For the text-containing cell, return its midpoint in (x, y) coordinate format. 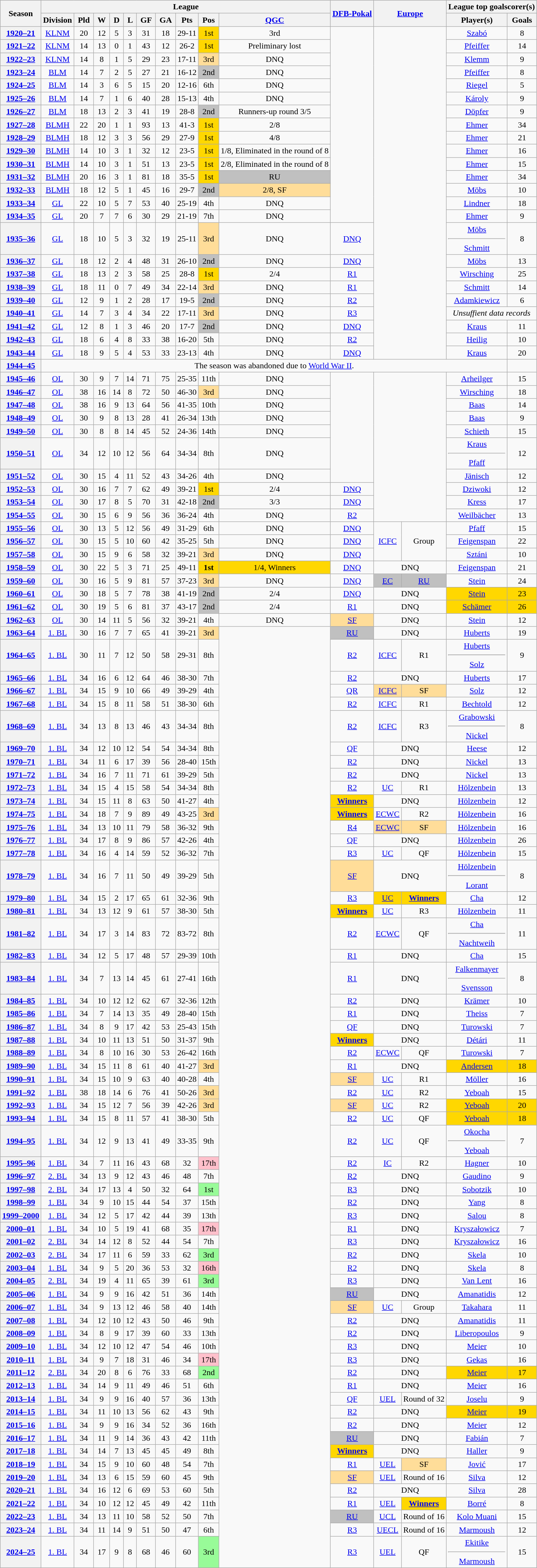
League (186, 7)
2005–06 (21, 1294)
HubertsSolz (477, 655)
83-72 (187, 934)
25-19 (187, 203)
Schmitt (477, 287)
40-28 (187, 1079)
2012–13 (21, 1386)
1957–58 (21, 554)
1958–59 (21, 567)
66 (146, 691)
79 (146, 827)
1923–24 (21, 72)
Pos (208, 20)
Round of 32 (424, 1399)
Klemm (477, 59)
1980–81 (21, 911)
1963–64 (21, 633)
Jänisch (477, 476)
2011–12 (21, 1373)
31-37 (187, 1040)
1998–99 (21, 1202)
36-24 (187, 515)
1/4, Winners (274, 567)
1924–25 (21, 85)
1941–42 (21, 326)
1978–79 (21, 875)
41-3 (187, 124)
1962–63 (21, 620)
2008–09 (21, 1333)
93 (146, 124)
27 (146, 72)
1972–73 (21, 788)
2021–22 (21, 1503)
EkitikeMarmoush (477, 1552)
26-34 (187, 418)
Goals (522, 20)
D (117, 20)
Solz (477, 691)
21-19 (187, 216)
1968–69 (21, 726)
ChaNachtweih (477, 934)
Gaudino (477, 1176)
QR (352, 691)
1997–98 (21, 1189)
43-25 (187, 814)
89 (146, 814)
Adamkiewicz (477, 300)
15-13 (187, 98)
Theiss (477, 1014)
1999–2000 (21, 1216)
Heese (477, 749)
1985–86 (21, 1014)
1996–97 (21, 1176)
1949–50 (21, 431)
2020–21 (21, 1490)
1942–43 (21, 339)
1953–54 (21, 502)
3/3 (274, 502)
78 (146, 594)
UCL (387, 1516)
1971–72 (21, 775)
35-25 (187, 541)
1/8, Eliminated in the round of 8 (274, 151)
Haller (477, 1451)
Marmoush (477, 1529)
46-30 (187, 392)
31-29 (187, 528)
1960–61 (21, 594)
1920–21 (21, 33)
1992–93 (21, 1105)
1983–84 (21, 978)
2013–14 (21, 1399)
2004–05 (21, 1281)
41-35 (187, 405)
Gekas (477, 1359)
Lindner (477, 203)
86 (146, 840)
Pts (187, 20)
GA (166, 20)
1982–83 (21, 956)
R4 (352, 827)
1959–60 (21, 580)
1925–26 (21, 98)
4/8 (274, 138)
2006–07 (21, 1307)
1921–22 (21, 46)
1966–67 (21, 691)
1934–35 (21, 216)
12th (208, 1001)
27-9 (187, 138)
Kolo Muani (477, 1516)
19-5 (187, 300)
Arheilger (477, 379)
67 (166, 1001)
17-7 (187, 326)
2016–17 (21, 1438)
1995–96 (21, 1163)
83 (146, 934)
1945–46 (21, 379)
2010–11 (21, 1359)
IC (387, 1163)
Kress (477, 502)
2015–16 (21, 1425)
1988–89 (21, 1053)
L (130, 20)
Heilig (477, 339)
2/8 (274, 124)
25-35 (187, 379)
Fabián (477, 1438)
75 (166, 379)
1994–95 (21, 1141)
1970–71 (21, 762)
1951–52 (21, 476)
1937–38 (21, 274)
1936–37 (21, 261)
22-14 (187, 287)
1926–27 (21, 111)
2018–19 (21, 1464)
Szabó (477, 33)
Preliminary lost (274, 46)
Pld (84, 20)
W (102, 20)
1952–53 (21, 489)
Möller (477, 1079)
12-16 (187, 85)
Jović (477, 1464)
Sztáni (477, 554)
1940–41 (21, 313)
Season (21, 13)
42-18 (187, 502)
24 (522, 580)
EC (387, 580)
26-2 (187, 46)
1933–34 (21, 203)
League top goalscorer(s) (492, 7)
1922–23 (21, 59)
2003–04 (21, 1268)
1944–45 (21, 366)
1967–68 (21, 704)
Schieth (477, 431)
GF (146, 20)
1987–88 (21, 1040)
33-35 (187, 1141)
2001–02 (21, 1242)
1975–76 (21, 827)
Division (58, 20)
1989–90 (21, 1066)
1965–66 (21, 678)
69 (146, 1490)
29-31 (187, 655)
Károly (477, 98)
Dziwoki (477, 489)
MöbsSchmitt (477, 239)
Borré (477, 1503)
29-11 (187, 33)
2/8, SF (274, 190)
1991–92 (21, 1092)
Unsuffient data records (492, 313)
Andersen (477, 1066)
1969–70 (21, 749)
29-39 (187, 956)
2014–15 (21, 1412)
Europe (410, 13)
1946–47 (21, 392)
1986–87 (21, 1027)
Salou (477, 1216)
Sobotzik (477, 1189)
1977–78 (21, 853)
1956–57 (21, 541)
26-42 (187, 1053)
1931–32 (21, 177)
Détári (477, 1040)
1950–51 (21, 454)
16-20 (187, 339)
1935–36 (21, 239)
41-19 (187, 594)
1954–55 (21, 515)
FalkenmayerSvensson (477, 978)
1964–65 (21, 655)
1993–94 (21, 1118)
2023–24 (21, 1529)
Yang (477, 1202)
1947–48 (21, 405)
1961–62 (21, 607)
1930–31 (21, 164)
2002–03 (21, 1255)
49-11 (187, 567)
25-43 (187, 1027)
1981–82 (21, 934)
Krämer (477, 1001)
2024–25 (21, 1552)
1979–80 (21, 898)
DFB-Pokal (352, 13)
Bechtold (477, 704)
2022–23 (21, 1516)
27-41 (187, 978)
35-5 (187, 177)
The season was abandoned due to World War II. (274, 366)
Riegel (477, 85)
1928–29 (21, 138)
1938–39 (21, 287)
2000–01 (21, 1229)
2007–08 (21, 1320)
1939–40 (21, 300)
1984–85 (21, 1001)
KrausPfaff (477, 454)
OkochaYeboah (477, 1141)
1990–91 (21, 1079)
Liberopoulos (477, 1333)
16-12 (187, 72)
29-7 (187, 190)
Player(s) (477, 20)
50-26 (187, 1092)
Runners-up round 3/5 (274, 111)
Döpfer (477, 111)
24-36 (187, 431)
1927–28 (21, 124)
37-23 (187, 580)
Schämer (477, 607)
2019–20 (21, 1477)
GrabowskiNickel (477, 726)
2009–10 (21, 1346)
1973–74 (21, 801)
QGC (274, 20)
1943–44 (21, 352)
70 (146, 502)
1976–77 (21, 840)
23-13 (187, 352)
2017–18 (21, 1451)
1932–33 (21, 190)
26-10 (187, 261)
UECL (387, 1529)
Van Lent (477, 1281)
Hagner (477, 1163)
1974–75 (21, 814)
Weilbächer (477, 515)
43-17 (187, 607)
34-26 (187, 476)
Joselu (477, 1399)
Takahara (477, 1307)
Pfaff (477, 528)
2/8, Eliminated in the round of 8 (274, 164)
1948–49 (21, 418)
1929–30 (21, 151)
25-11 (187, 239)
HölzenbeinLorant (477, 875)
1955–56 (21, 528)
